Provide the [x, y] coordinate of the cell's center where the given text is located.  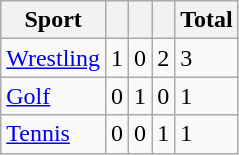
Golf [54, 96]
Wrestling [54, 58]
Sport [54, 20]
3 [207, 58]
Tennis [54, 134]
Total [207, 20]
2 [164, 58]
